For the text-containing cell, return its midpoint in [X, Y] coordinate format. 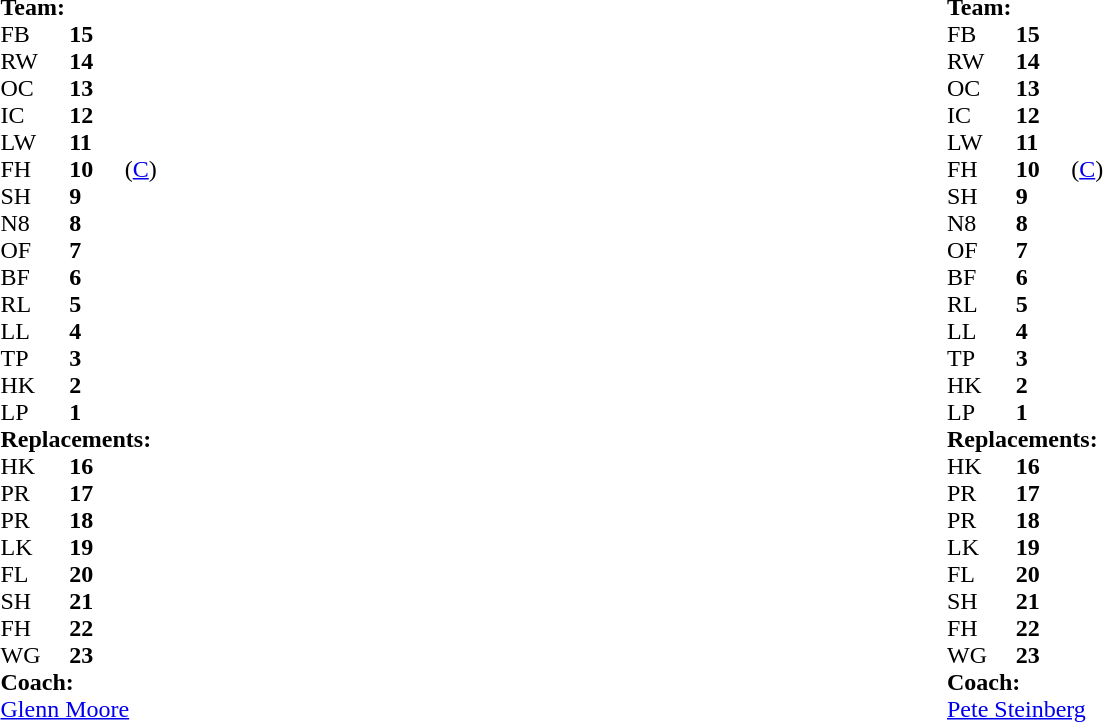
Coach: [470, 682]
Replacements: [470, 440]
(C) [329, 170]
